Pinpoint the cell where the given text exists, returning its [x, y] midpoint coordinate. 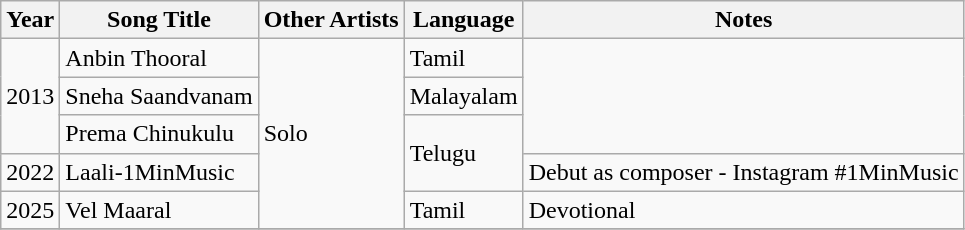
Year [30, 20]
Song Title [159, 20]
2025 [30, 210]
Other Artists [331, 20]
Solo [331, 134]
Vel Maaral [159, 210]
Devotional [744, 210]
Malayalam [464, 96]
Laali-1MinMusic [159, 172]
2013 [30, 96]
Notes [744, 20]
Telugu [464, 153]
Debut as composer - Instagram #1MinMusic [744, 172]
Sneha Saandvanam [159, 96]
2022 [30, 172]
Anbin Thooral [159, 58]
Language [464, 20]
Prema Chinukulu [159, 134]
